Output the [x, y] coordinate of the center of the cell containing the given text.  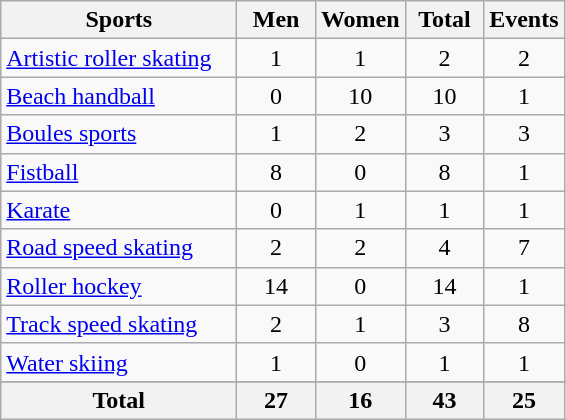
Sports [119, 20]
Beach handball [119, 96]
Artistic roller skating [119, 58]
Karate [119, 210]
16 [360, 400]
Fistball [119, 172]
Road speed skating [119, 248]
Track speed skating [119, 324]
4 [444, 248]
43 [444, 400]
Women [360, 20]
25 [524, 400]
Events [524, 20]
Roller hockey [119, 286]
Boules sports [119, 134]
7 [524, 248]
Water skiing [119, 362]
27 [276, 400]
Men [276, 20]
